Scan for the cell matching the given text and deliver its [X, Y] coordinate at center. 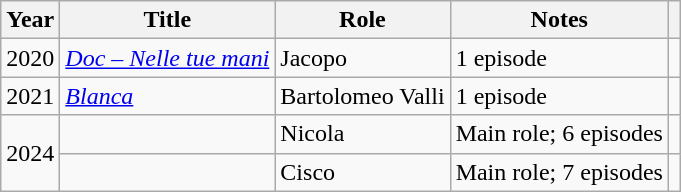
Notes [559, 20]
Title [168, 20]
Year [30, 20]
Cisco [362, 172]
Blanca [168, 96]
Role [362, 20]
2024 [30, 153]
Main role; 7 episodes [559, 172]
Doc – Nelle tue mani [168, 58]
2020 [30, 58]
Bartolomeo Valli [362, 96]
Jacopo [362, 58]
2021 [30, 96]
Nicola [362, 134]
Main role; 6 episodes [559, 134]
